Find where the given text appears and provide that cell's center as [x, y] coordinate. 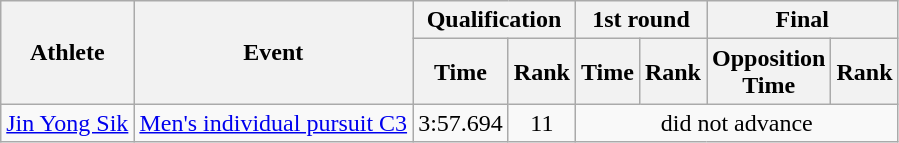
3:57.694 [461, 123]
Men's individual pursuit C3 [274, 123]
Final [802, 20]
1st round [640, 20]
Athlete [68, 52]
Event [274, 52]
Jin Yong Sik [68, 123]
did not advance [736, 123]
11 [542, 123]
OppositionTime [768, 72]
Qualification [494, 20]
